Capture the cell that displays the provided text and extract its [x, y] central coordinate. 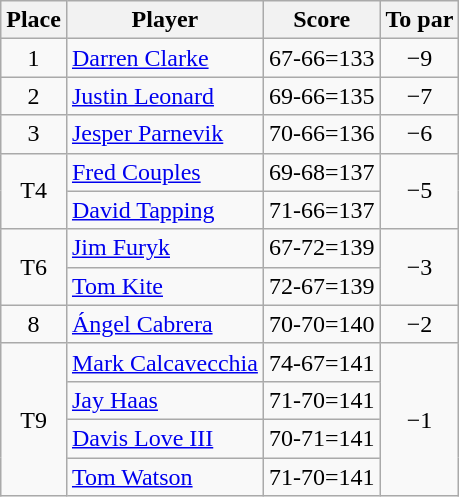
−1 [420, 419]
−6 [420, 134]
Davis Love III [164, 438]
71-66=137 [322, 210]
3 [34, 134]
T9 [34, 419]
Jay Haas [164, 400]
2 [34, 96]
69-66=135 [322, 96]
Fred Couples [164, 172]
−9 [420, 58]
Tom Kite [164, 286]
Ángel Cabrera [164, 324]
−7 [420, 96]
−3 [420, 267]
70-71=141 [322, 438]
T4 [34, 191]
70-66=136 [322, 134]
1 [34, 58]
Jim Furyk [164, 248]
70-70=140 [322, 324]
David Tapping [164, 210]
Justin Leonard [164, 96]
72-67=139 [322, 286]
Tom Watson [164, 477]
To par [420, 20]
Player [164, 20]
−5 [420, 191]
Place [34, 20]
67-72=139 [322, 248]
67-66=133 [322, 58]
8 [34, 324]
74-67=141 [322, 362]
Mark Calcavecchia [164, 362]
T6 [34, 267]
Jesper Parnevik [164, 134]
69-68=137 [322, 172]
Score [322, 20]
Darren Clarke [164, 58]
−2 [420, 324]
